Extract the (x, y) coordinate from the center of the cell holding the provided text.  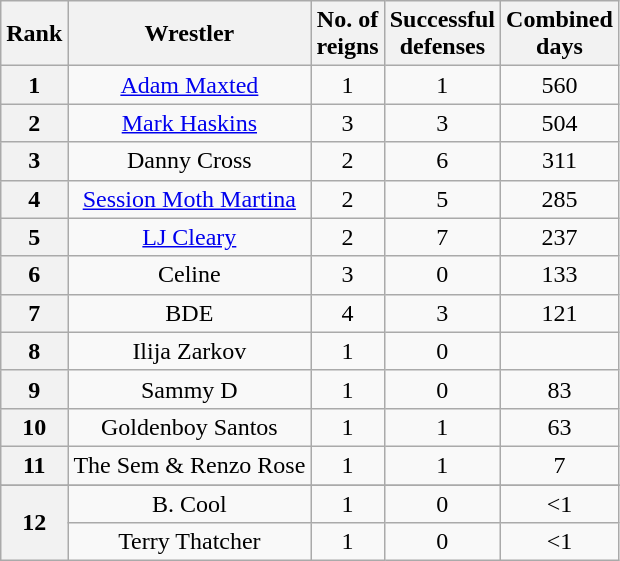
133 (560, 275)
Goldenboy Santos (190, 427)
BDE (190, 313)
LJ Cleary (190, 237)
Celine (190, 275)
83 (560, 389)
Danny Cross (190, 161)
The Sem & Renzo Rose (190, 465)
Wrestler (190, 34)
Terry Thatcher (190, 542)
504 (560, 123)
Session Moth Martina (190, 199)
121 (560, 313)
9 (34, 389)
10 (34, 427)
237 (560, 237)
Successfuldefenses (442, 34)
Ilija Zarkov (190, 351)
No. ofreigns (348, 34)
Adam Maxted (190, 85)
12 (34, 522)
Mark Haskins (190, 123)
8 (34, 351)
560 (560, 85)
63 (560, 427)
Rank (34, 34)
11 (34, 465)
Combineddays (560, 34)
Sammy D (190, 389)
311 (560, 161)
285 (560, 199)
B. Cool (190, 503)
